Pinpoint the cell where the given text exists, returning its [x, y] midpoint coordinate. 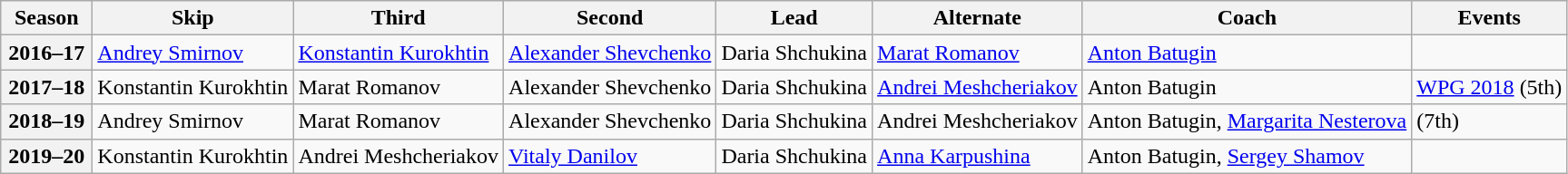
Anna Karpushina [978, 156]
Lead [794, 18]
Anton Batugin, Sergey Shamov [1247, 156]
Skip [192, 18]
2019–20 [47, 156]
2017–18 [47, 87]
(7th) [1489, 121]
Season [47, 18]
Third [399, 18]
2016–17 [47, 53]
Anton Batugin, Margarita Nesterova [1247, 121]
2018–19 [47, 121]
Second [610, 18]
WPG 2018 (5th) [1489, 87]
Events [1489, 18]
Vitaly Danilov [610, 156]
Alternate [978, 18]
Coach [1247, 18]
